Detect which cell encompasses the target text, then output its [X, Y] center coordinate. 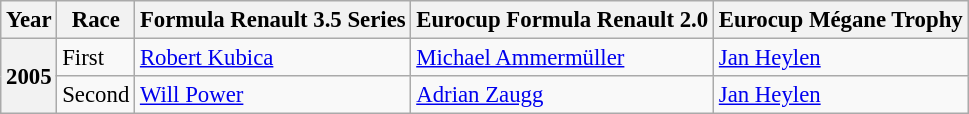
2005 [29, 76]
Will Power [273, 95]
Race [96, 20]
Formula Renault 3.5 Series [273, 20]
Eurocup Mégane Trophy [841, 20]
Robert Kubica [273, 58]
Second [96, 95]
Year [29, 20]
Eurocup Formula Renault 2.0 [562, 20]
First [96, 58]
Adrian Zaugg [562, 95]
Michael Ammermüller [562, 58]
